Identify which cell holds the provided text, then report its [X, Y] central coordinate. 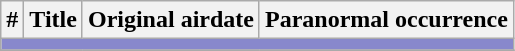
Paranormal occurrence [386, 20]
# [12, 20]
Original airdate [170, 20]
Title [54, 20]
